Pinpoint the cell where the given text exists, returning its [X, Y] midpoint coordinate. 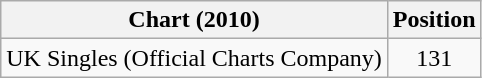
UK Singles (Official Charts Company) [194, 58]
Chart (2010) [194, 20]
Position [434, 20]
131 [434, 58]
